Return (x, y) of the center of cell containing provided text 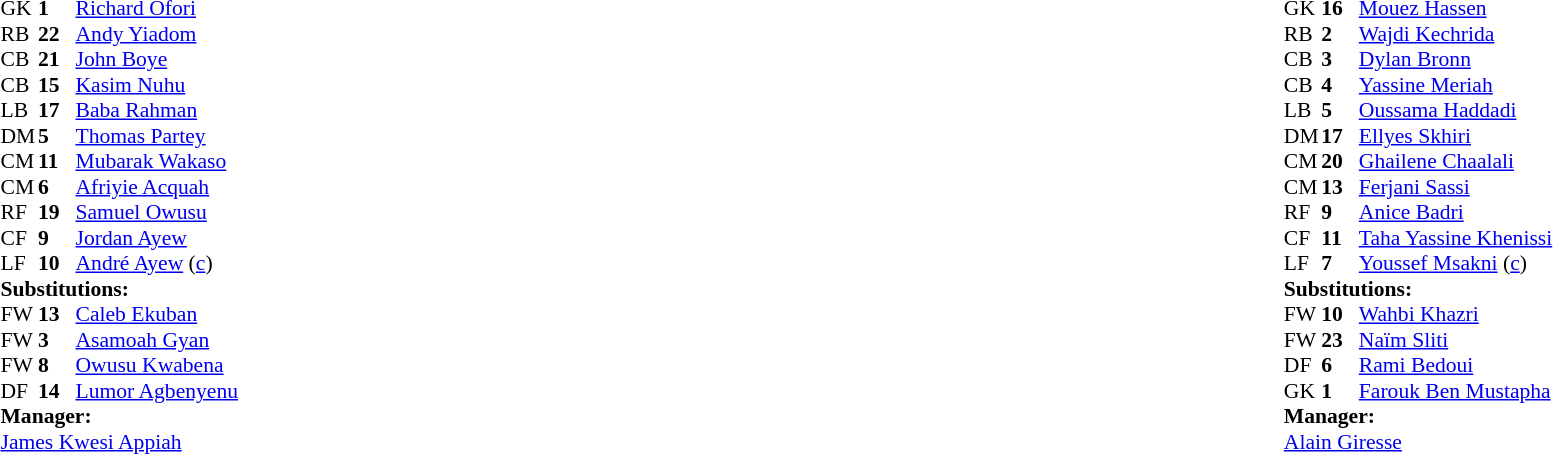
Oussama Haddadi (1456, 111)
2 (1340, 34)
Anice Badri (1456, 213)
7 (1340, 263)
15 (57, 85)
Lumor Agbenyenu (157, 391)
23 (1340, 340)
14 (57, 391)
Caleb Ekuban (157, 315)
Baba Rahman (157, 111)
Afriyie Acquah (157, 187)
22 (57, 34)
20 (1340, 161)
4 (1340, 85)
Farouk Ben Mustapha (1456, 391)
Dylan Bronn (1456, 59)
John Boye (157, 59)
21 (57, 59)
Jordan Ayew (157, 238)
Ghailene Chaalali (1456, 161)
Taha Yassine Khenissi (1456, 238)
1 (1340, 391)
Wajdi Kechrida (1456, 34)
19 (57, 213)
Naïm Sliti (1456, 340)
Asamoah Gyan (157, 340)
Rami Bedoui (1456, 365)
8 (57, 365)
Yassine Meriah (1456, 85)
Ferjani Sassi (1456, 187)
Thomas Partey (157, 136)
Mubarak Wakaso (157, 161)
Kasim Nuhu (157, 85)
André Ayew (c) (157, 263)
Youssef Msakni (c) (1456, 263)
Samuel Owusu (157, 213)
GK (1303, 391)
Owusu Kwabena (157, 365)
Ellyes Skhiri (1456, 136)
Andy Yiadom (157, 34)
Wahbi Khazri (1456, 315)
